Scan for the cell matching the given text and deliver its [X, Y] coordinate at center. 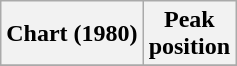
Peakposition [189, 34]
Chart (1980) [72, 34]
